For the text-containing cell, return its midpoint in [X, Y] coordinate format. 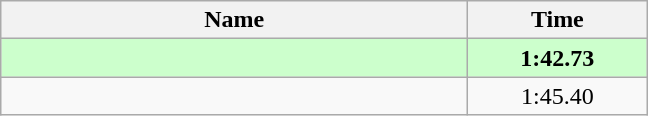
1:42.73 [558, 58]
1:45.40 [558, 96]
Name [234, 20]
Time [558, 20]
